Return the [x, y] coordinate for the center point of the cell that contains the specified text.  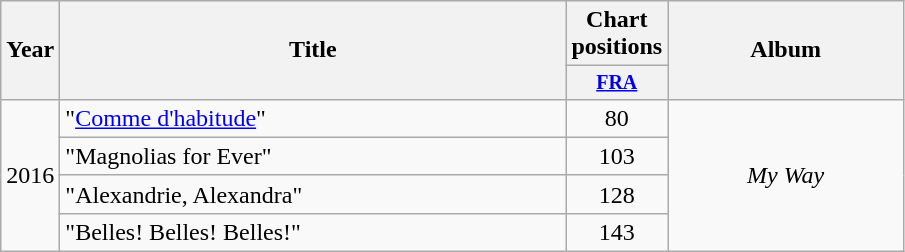
"Magnolias for Ever" [313, 156]
Title [313, 50]
FRA [617, 82]
"Comme d'habitude" [313, 118]
Year [30, 50]
My Way [786, 175]
80 [617, 118]
143 [617, 232]
103 [617, 156]
"Belles! Belles! Belles!" [313, 232]
"Alexandrie, Alexandra" [313, 194]
128 [617, 194]
Chart positions [617, 34]
2016 [30, 175]
Album [786, 50]
